Identify which cell holds the provided text, then report its [X, Y] central coordinate. 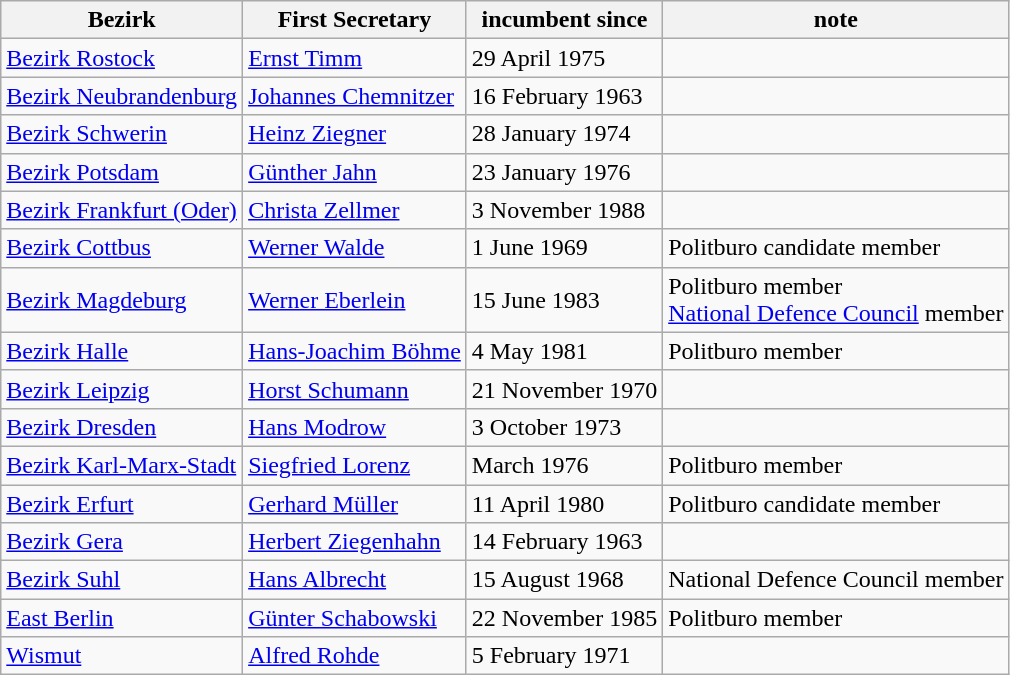
23 January 1976 [564, 172]
Politburo memberNational Defence Council member [836, 300]
Günter Schabowski [355, 618]
15 June 1983 [564, 300]
14 February 1963 [564, 542]
incumbent since [564, 20]
Gerhard Müller [355, 503]
Bezirk Dresden [122, 427]
28 January 1974 [564, 134]
Bezirk Rostock [122, 58]
Bezirk Frankfurt (Oder) [122, 210]
Bezirk Neubrandenburg [122, 96]
1 June 1969 [564, 248]
22 November 1985 [564, 618]
11 April 1980 [564, 503]
Hans-Joachim Böhme [355, 351]
National Defence Council member [836, 580]
note [836, 20]
Werner Walde [355, 248]
29 April 1975 [564, 58]
March 1976 [564, 465]
21 November 1970 [564, 389]
Siegfried Lorenz [355, 465]
3 November 1988 [564, 210]
Bezirk Halle [122, 351]
Hans Modrow [355, 427]
Alfred Rohde [355, 656]
Werner Eberlein [355, 300]
4 May 1981 [564, 351]
Ernst Timm [355, 58]
Wismut [122, 656]
Bezirk Cottbus [122, 248]
Bezirk Schwerin [122, 134]
Bezirk Erfurt [122, 503]
3 October 1973 [564, 427]
Christa Zellmer [355, 210]
Bezirk Potsdam [122, 172]
Günther Jahn [355, 172]
Bezirk Gera [122, 542]
Johannes Chemnitzer [355, 96]
East Berlin [122, 618]
Bezirk Magdeburg [122, 300]
Hans Albrecht [355, 580]
15 August 1968 [564, 580]
Herbert Ziegenhahn [355, 542]
16 February 1963 [564, 96]
Heinz Ziegner [355, 134]
First Secretary [355, 20]
Bezirk Suhl [122, 580]
Horst Schumann [355, 389]
Bezirk [122, 20]
Bezirk Leipzig [122, 389]
5 February 1971 [564, 656]
Bezirk Karl-Marx-Stadt [122, 465]
